Determine the (x, y) coordinate at the center of the cell enclosing the given text.  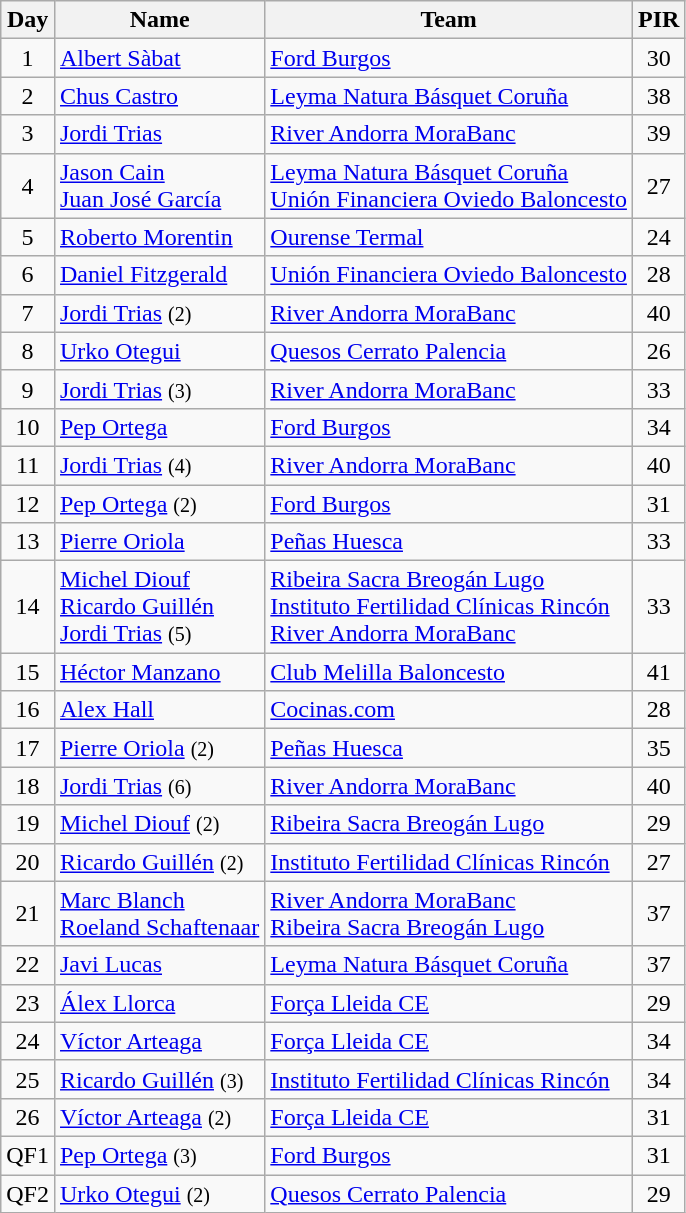
Javi Lucas (159, 965)
Alex Hall (159, 710)
Day (28, 20)
19 (28, 824)
2 (28, 96)
Michel Diouf (2) (159, 824)
Jordi Trias (3) (159, 389)
38 (658, 96)
16 (28, 710)
Pierre Oriola (2) (159, 748)
Team (449, 20)
Víctor Arteaga (159, 1041)
8 (28, 351)
39 (658, 134)
PIR (658, 20)
1 (28, 58)
5 (28, 237)
Jordi Trias (2) (159, 313)
3 (28, 134)
9 (28, 389)
Jordi Trias (4) (159, 465)
18 (28, 786)
4 (28, 186)
Leyma Natura Básquet CoruñaUnión Financiera Oviedo Baloncesto (449, 186)
22 (28, 965)
Jordi Trias (159, 134)
River Andorra MoraBancRibeira Sacra Breogán Lugo (449, 914)
Chus Castro (159, 96)
13 (28, 542)
Unión Financiera Oviedo Baloncesto (449, 275)
QF1 (28, 1155)
6 (28, 275)
Pep Ortega (2) (159, 503)
Pep Ortega (3) (159, 1155)
Ourense Termal (449, 237)
Cocinas.com (449, 710)
Jordi Trias (6) (159, 786)
30 (658, 58)
10 (28, 427)
Name (159, 20)
Ribeira Sacra Breogán LugoInstituto Fertilidad Clínicas RincónRiver Andorra MoraBanc (449, 607)
Héctor Manzano (159, 672)
Urko Otegui (159, 351)
Michel Diouf Ricardo Guillén Jordi Trias (5) (159, 607)
Pierre Oriola (159, 542)
Club Melilla Baloncesto (449, 672)
Víctor Arteaga (2) (159, 1117)
11 (28, 465)
Roberto Morentin (159, 237)
23 (28, 1003)
Pep Ortega (159, 427)
7 (28, 313)
Daniel Fitzgerald (159, 275)
12 (28, 503)
35 (658, 748)
21 (28, 914)
Jason Cain Juan José García (159, 186)
Marc Blanch Roeland Schaftenaar (159, 914)
25 (28, 1079)
Albert Sàbat (159, 58)
17 (28, 748)
Ribeira Sacra Breogán Lugo (449, 824)
14 (28, 607)
QF2 (28, 1193)
Álex Llorca (159, 1003)
Ricardo Guillén (2) (159, 862)
20 (28, 862)
Urko Otegui (2) (159, 1193)
41 (658, 672)
Ricardo Guillén (3) (159, 1079)
15 (28, 672)
